Scan for the cell matching the given text and deliver its (X, Y) coordinate at center. 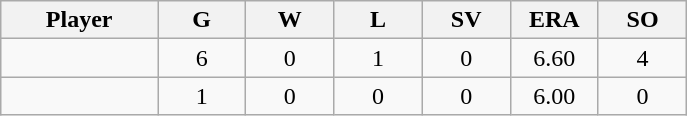
G (202, 20)
6.00 (554, 96)
W (290, 20)
6 (202, 58)
ERA (554, 20)
Player (80, 20)
L (378, 20)
6.60 (554, 58)
4 (642, 58)
SV (466, 20)
SO (642, 20)
